Provide the [X, Y] coordinate of the cell's center where the given text is located.  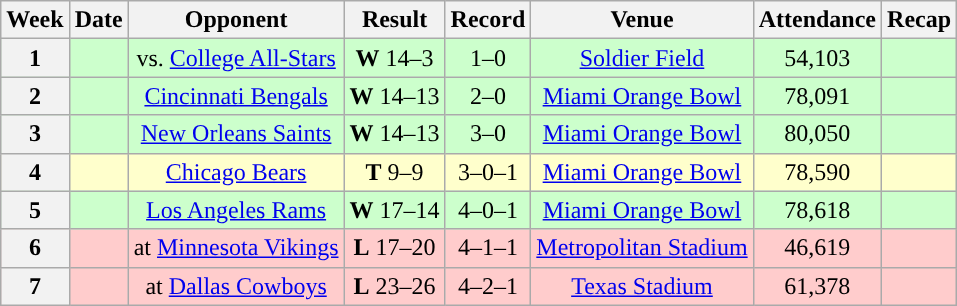
Date [98, 20]
2 [35, 96]
Recap [920, 20]
Los Angeles Rams [236, 210]
3–0 [488, 134]
80,050 [817, 134]
3 [35, 134]
61,378 [817, 286]
4–2–1 [488, 286]
4–0–1 [488, 210]
3–0–1 [488, 172]
New Orleans Saints [236, 134]
Metropolitan Stadium [642, 248]
Venue [642, 20]
Opponent [236, 20]
L 17–20 [394, 248]
Chicago Bears [236, 172]
78,618 [817, 210]
at Dallas Cowboys [236, 286]
78,091 [817, 96]
Week [35, 20]
Result [394, 20]
5 [35, 210]
1 [35, 58]
7 [35, 286]
T 9–9 [394, 172]
Record [488, 20]
W 17–14 [394, 210]
46,619 [817, 248]
Attendance [817, 20]
4 [35, 172]
4–1–1 [488, 248]
vs. College All-Stars [236, 58]
6 [35, 248]
54,103 [817, 58]
Texas Stadium [642, 286]
Soldier Field [642, 58]
at Minnesota Vikings [236, 248]
78,590 [817, 172]
1–0 [488, 58]
Cincinnati Bengals [236, 96]
W 14–3 [394, 58]
L 23–26 [394, 286]
2–0 [488, 96]
